From the cell containing the given text, extract its center point as (x, y) coordinate. 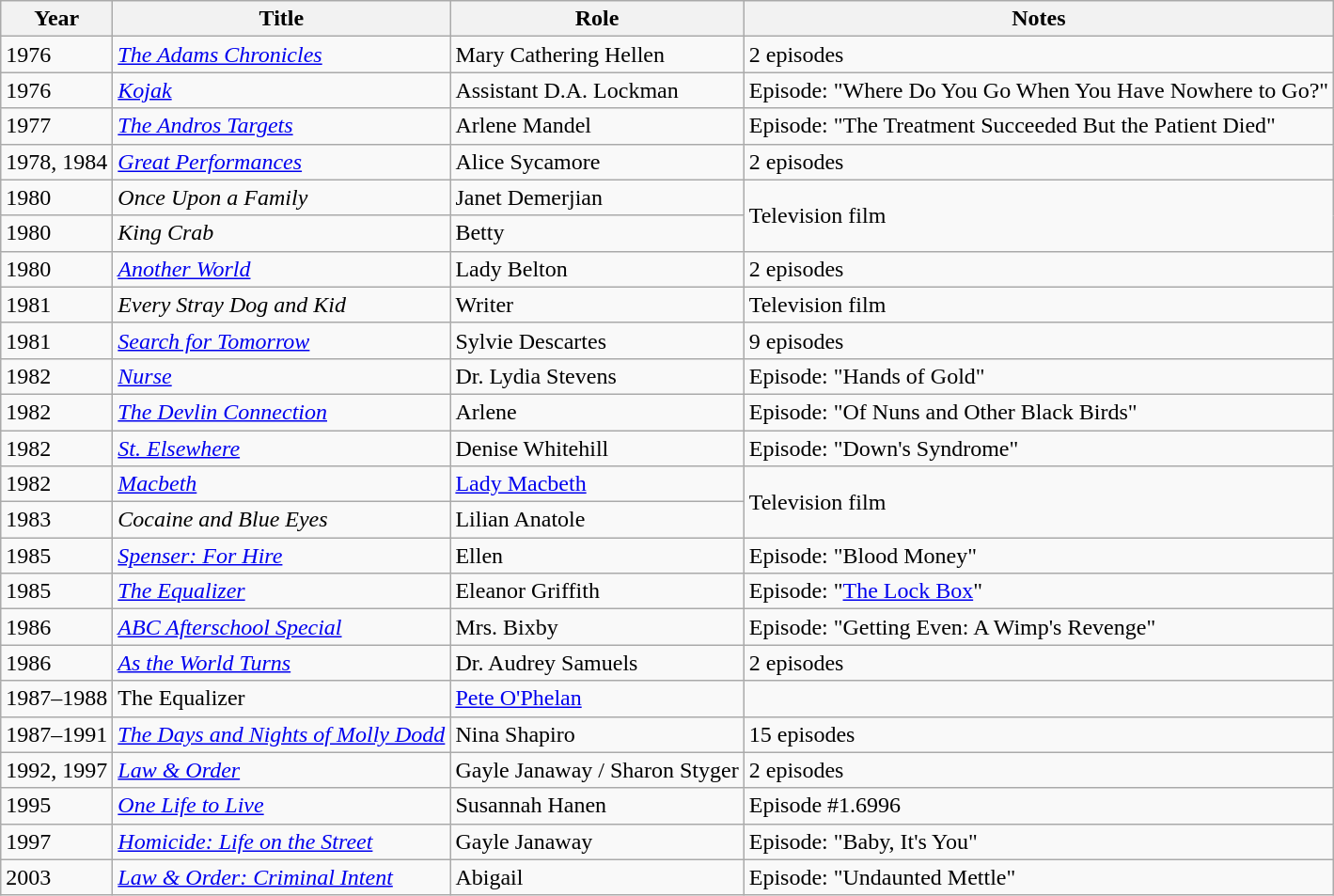
Episode: "Down's Syndrome" (1038, 448)
Gayle Janaway / Sharon Styger (597, 770)
Every Stray Dog and Kid (282, 305)
Abigail (597, 877)
Law & Order (282, 770)
Homicide: Life on the Street (282, 841)
Episode: "Undaunted Mettle" (1038, 877)
As the World Turns (282, 663)
Denise Whitehill (597, 448)
The Devlin Connection (282, 412)
Arlene Mandel (597, 126)
Eleanor Griffith (597, 591)
2003 (56, 877)
Alice Sycamore (597, 162)
Nurse (282, 376)
Spenser: For Hire (282, 556)
Lady Macbeth (597, 484)
Role (597, 19)
Episode #1.6996 (1038, 806)
Lady Belton (597, 269)
The Andros Targets (282, 126)
Gayle Janaway (597, 841)
Ellen (597, 556)
Notes (1038, 19)
Search for Tomorrow (282, 340)
1997 (56, 841)
Assistant D.A. Lockman (597, 90)
Pete O'Phelan (597, 699)
Episode: "The Treatment Succeeded But the Patient Died" (1038, 126)
1977 (56, 126)
Year (56, 19)
Sylvie Descartes (597, 340)
Kojak (282, 90)
Macbeth (282, 484)
Law & Order: Criminal Intent (282, 877)
Dr. Audrey Samuels (597, 663)
St. Elsewhere (282, 448)
1995 (56, 806)
Dr. Lydia Stevens (597, 376)
ABC Afterschool Special (282, 627)
1987–1991 (56, 734)
Cocaine and Blue Eyes (282, 520)
1992, 1997 (56, 770)
Lilian Anatole (597, 520)
Episode: "Hands of Gold" (1038, 376)
1983 (56, 520)
Episode: "The Lock Box" (1038, 591)
Once Upon a Family (282, 197)
Writer (597, 305)
Mary Cathering Hellen (597, 55)
15 episodes (1038, 734)
The Adams Chronicles (282, 55)
Betty (597, 233)
Mrs. Bixby (597, 627)
Arlene (597, 412)
Another World (282, 269)
The Days and Nights of Molly Dodd (282, 734)
9 episodes (1038, 340)
Title (282, 19)
One Life to Live (282, 806)
Nina Shapiro (597, 734)
Janet Demerjian (597, 197)
1978, 1984 (56, 162)
Episode: "Of Nuns and Other Black Birds" (1038, 412)
Susannah Hanen (597, 806)
1987–1988 (56, 699)
Great Performances (282, 162)
Episode: "Baby, It's You" (1038, 841)
Episode: "Getting Even: A Wimp's Revenge" (1038, 627)
Episode: "Blood Money" (1038, 556)
King Crab (282, 233)
Episode: "Where Do You Go When You Have Nowhere to Go?" (1038, 90)
